Determine the (x, y) coordinate at the center of the cell enclosing the given text.  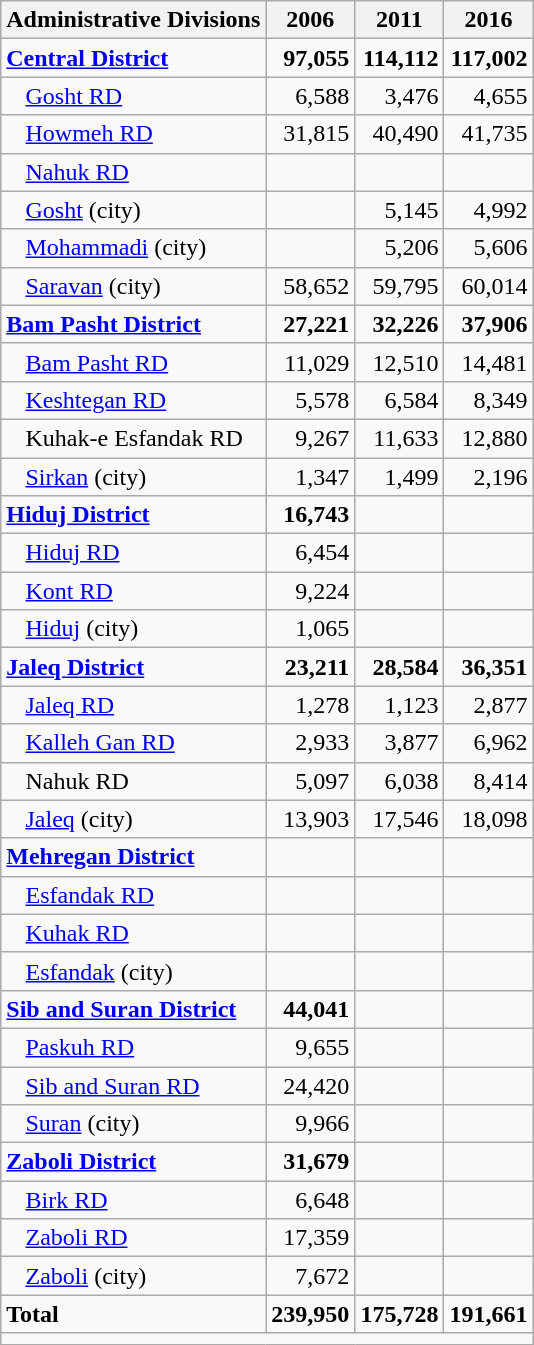
Birk RD (134, 1200)
3,476 (400, 96)
239,950 (310, 1314)
Sirkan (city) (134, 477)
44,041 (310, 1009)
9,267 (310, 438)
1,278 (310, 705)
1,499 (400, 477)
6,588 (310, 96)
6,962 (488, 743)
28,584 (400, 667)
Esfandak (city) (134, 971)
11,029 (310, 362)
Suran (city) (134, 1124)
2016 (488, 20)
6,584 (400, 400)
11,633 (400, 438)
31,815 (310, 134)
Bam Pasht District (134, 324)
114,112 (400, 58)
97,055 (310, 58)
6,038 (400, 781)
Sib and Suran District (134, 1009)
Kalleh Gan RD (134, 743)
2,933 (310, 743)
Gosht RD (134, 96)
13,903 (310, 819)
4,655 (488, 96)
59,795 (400, 286)
5,606 (488, 248)
191,661 (488, 1314)
16,743 (310, 515)
Zaboli District (134, 1162)
5,206 (400, 248)
Administrative Divisions (134, 20)
Hiduj District (134, 515)
Kuhak-e Esfandak RD (134, 438)
4,992 (488, 210)
Total (134, 1314)
18,098 (488, 819)
Howmeh RD (134, 134)
Kont RD (134, 591)
Jaleq (city) (134, 819)
Hiduj (city) (134, 629)
41,735 (488, 134)
32,226 (400, 324)
5,145 (400, 210)
Jaleq District (134, 667)
Mohammadi (city) (134, 248)
2,877 (488, 705)
7,672 (310, 1276)
Central District (134, 58)
Sib and Suran RD (134, 1085)
27,221 (310, 324)
12,880 (488, 438)
Jaleq RD (134, 705)
14,481 (488, 362)
8,349 (488, 400)
17,546 (400, 819)
2011 (400, 20)
40,490 (400, 134)
31,679 (310, 1162)
2006 (310, 20)
Mehregan District (134, 857)
12,510 (400, 362)
24,420 (310, 1085)
1,123 (400, 705)
3,877 (400, 743)
175,728 (400, 1314)
Zaboli (city) (134, 1276)
117,002 (488, 58)
58,652 (310, 286)
9,224 (310, 591)
Hiduj RD (134, 553)
37,906 (488, 324)
Keshtegan RD (134, 400)
1,065 (310, 629)
Bam Pasht RD (134, 362)
17,359 (310, 1238)
1,347 (310, 477)
6,648 (310, 1200)
Esfandak RD (134, 895)
Zaboli RD (134, 1238)
5,578 (310, 400)
Paskuh RD (134, 1047)
9,966 (310, 1124)
9,655 (310, 1047)
Gosht (city) (134, 210)
23,211 (310, 667)
60,014 (488, 286)
8,414 (488, 781)
Kuhak RD (134, 933)
36,351 (488, 667)
6,454 (310, 553)
Saravan (city) (134, 286)
5,097 (310, 781)
2,196 (488, 477)
